Output the [x, y] coordinate of the center of the cell containing the given text.  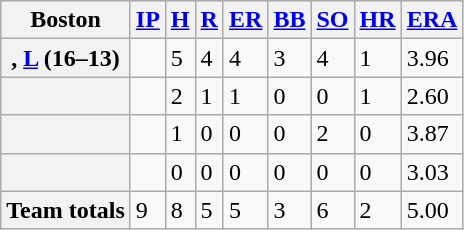
3.03 [432, 172]
HR [378, 20]
ER [245, 20]
ERA [432, 20]
, L (16–13) [66, 58]
Boston [66, 20]
5.00 [432, 210]
IP [148, 20]
8 [180, 210]
3.87 [432, 134]
R [209, 20]
6 [332, 210]
Team totals [66, 210]
BB [290, 20]
3.96 [432, 58]
2.60 [432, 96]
9 [148, 210]
H [180, 20]
SO [332, 20]
